Determine the [x, y] coordinate at the center of the cell enclosing the given text.  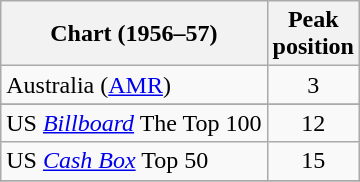
US Billboard The Top 100 [134, 123]
Australia (AMR) [134, 85]
15 [313, 161]
Peakposition [313, 34]
Chart (1956–57) [134, 34]
12 [313, 123]
3 [313, 85]
US Cash Box Top 50 [134, 161]
